Search for the cell housing the specified text and yield its [x, y] center coordinate. 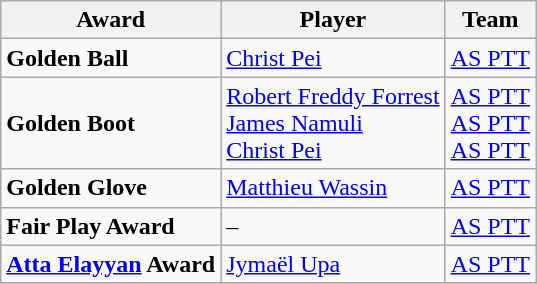
Golden Ball [111, 58]
– [333, 226]
Fair Play Award [111, 226]
Golden Glove [111, 188]
Award [111, 20]
Team [490, 20]
Golden Boot [111, 123]
Jymaël Upa [333, 264]
Robert Freddy Forrest James Namuli Christ Pei [333, 123]
Matthieu Wassin [333, 188]
Atta Elayyan Award [111, 264]
AS PTT AS PTT AS PTT [490, 123]
Player [333, 20]
Christ Pei [333, 58]
